Find where the given text appears and provide that cell's center as [x, y] coordinate. 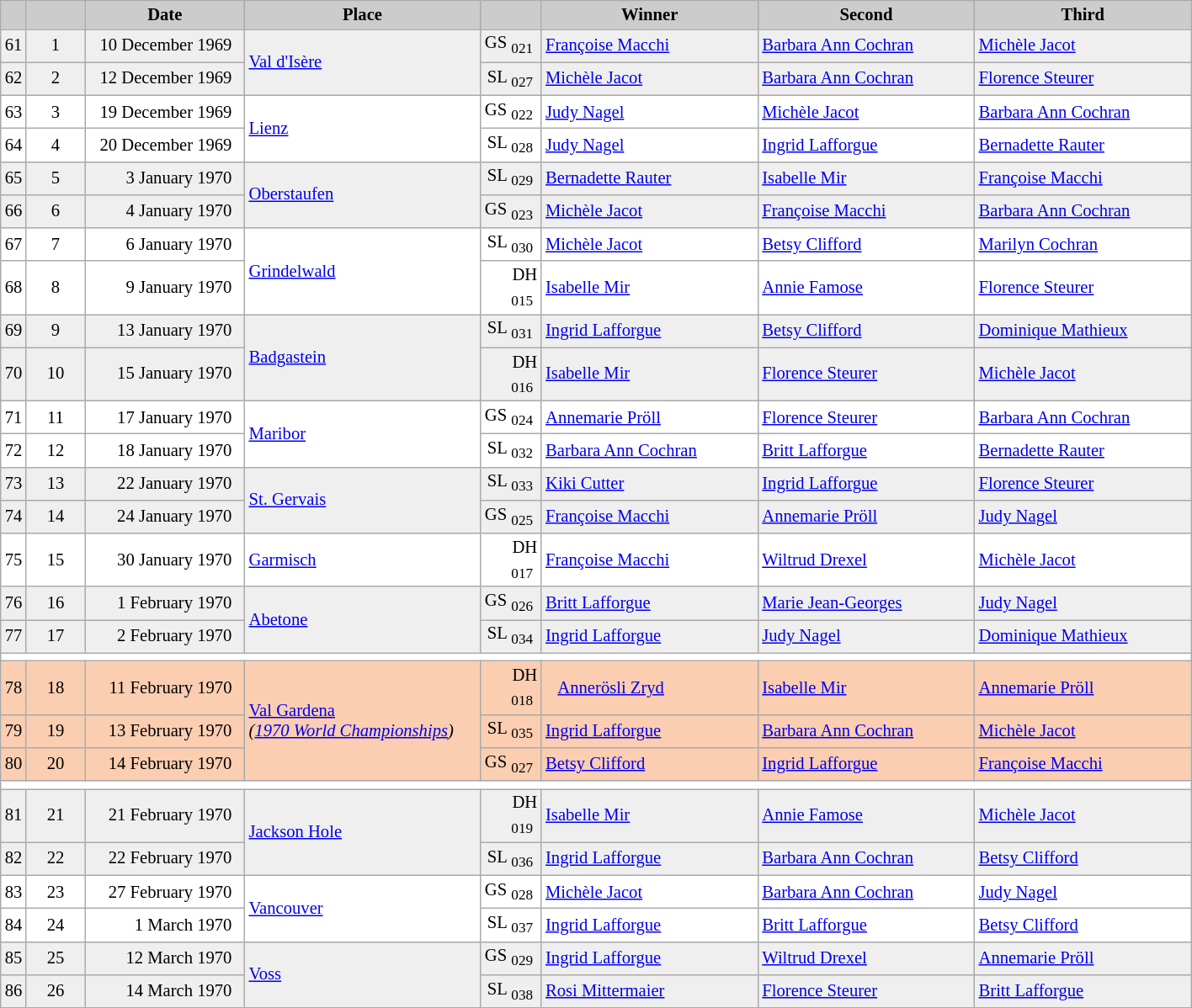
72 [13, 449]
71 [13, 417]
3 [56, 111]
20 December 1969 [165, 145]
DH 018 [510, 687]
15 [56, 560]
10 December 1969 [165, 45]
30 January 1970 [165, 560]
86 [13, 991]
Marie Jean-Georges [865, 602]
Marilyn Cochran [1083, 244]
SL 033 [510, 483]
75 [13, 560]
Badgastein [363, 357]
4 January 1970 [165, 210]
Rosi Mittermaier [650, 991]
68 [13, 288]
24 [56, 924]
Lienz [363, 128]
4 [56, 145]
Garmisch [363, 560]
Voss [363, 974]
6 January 1970 [165, 244]
2 [56, 79]
Val Gardena (1970 World Championships) [363, 720]
GS 028 [510, 892]
19 [56, 730]
74 [13, 517]
13 February 1970 [165, 730]
12 March 1970 [165, 958]
14 February 1970 [165, 764]
9 [56, 330]
85 [13, 958]
8 [56, 288]
62 [13, 79]
5 [56, 178]
SL 034 [510, 636]
Val d'Isère [363, 62]
77 [13, 636]
13 [56, 483]
SL 027 [510, 79]
69 [13, 330]
Maribor [363, 434]
22 January 1970 [165, 483]
1 February 1970 [165, 602]
61 [13, 45]
GS 022 [510, 111]
Abetone [363, 619]
17 January 1970 [165, 417]
23 [56, 892]
SL 038 [510, 991]
18 January 1970 [165, 449]
76 [13, 602]
DH 019 [510, 814]
GS 025 [510, 517]
80 [13, 764]
22 [56, 858]
SL 032 [510, 449]
26 [56, 991]
DH 015 [510, 288]
15 January 1970 [165, 374]
16 [56, 602]
81 [13, 814]
66 [13, 210]
St. Gervais [363, 500]
Grindelwald [363, 271]
GS 024 [510, 417]
13 January 1970 [165, 330]
12 [56, 449]
11 February 1970 [165, 687]
DH 016 [510, 374]
Third [1083, 14]
GS 026 [510, 602]
25 [56, 958]
21 [56, 814]
2 February 1970 [165, 636]
SL 035 [510, 730]
84 [13, 924]
Kiki Cutter [650, 483]
24 January 1970 [165, 517]
22 February 1970 [165, 858]
Vancouver [363, 909]
SL 028 [510, 145]
65 [13, 178]
DH 017 [510, 560]
6 [56, 210]
GS 029 [510, 958]
12 December 1969 [165, 79]
1 March 1970 [165, 924]
64 [13, 145]
7 [56, 244]
10 [56, 374]
83 [13, 892]
Date [165, 14]
14 [56, 517]
SL 031 [510, 330]
17 [56, 636]
14 March 1970 [165, 991]
63 [13, 111]
78 [13, 687]
SL 030 [510, 244]
1 [56, 45]
GS 023 [510, 210]
67 [13, 244]
SL 029 [510, 178]
Place [363, 14]
82 [13, 858]
Annerösli Zryd [650, 687]
Oberstaufen [363, 195]
73 [13, 483]
SL 037 [510, 924]
SL 036 [510, 858]
Second [865, 14]
27 February 1970 [165, 892]
Jackson Hole [363, 831]
GS 021 [510, 45]
9 January 1970 [165, 288]
11 [56, 417]
GS 027 [510, 764]
Winner [650, 14]
79 [13, 730]
21 February 1970 [165, 814]
19 December 1969 [165, 111]
18 [56, 687]
70 [13, 374]
20 [56, 764]
3 January 1970 [165, 178]
